For the text-containing cell, return its midpoint in [x, y] coordinate format. 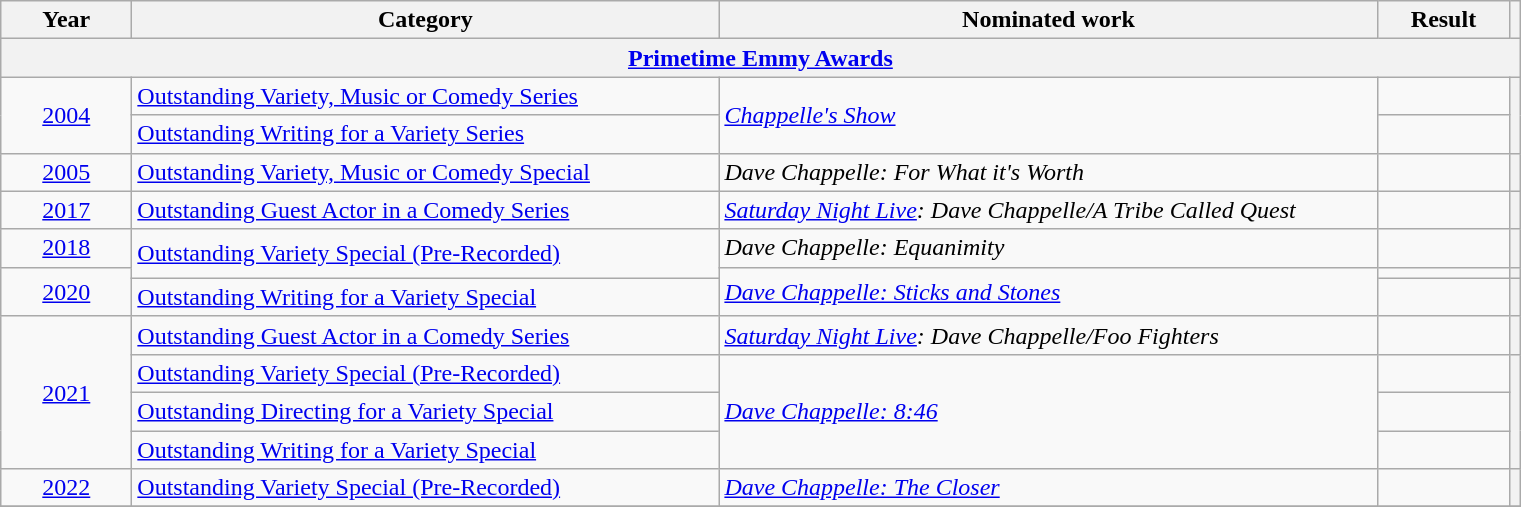
Dave Chappelle: The Closer [1048, 488]
Dave Chappelle: Equanimity [1048, 248]
Category [426, 20]
Outstanding Variety, Music or Comedy Special [426, 172]
Dave Chappelle: Sticks and Stones [1048, 292]
Dave Chappelle: For What it's Worth [1048, 172]
Result [1444, 20]
2018 [66, 248]
Dave Chappelle: 8:46 [1048, 411]
Outstanding Variety, Music or Comedy Series [426, 96]
Nominated work [1048, 20]
2020 [66, 292]
2017 [66, 210]
Chappelle's Show [1048, 115]
Primetime Emmy Awards [760, 58]
Saturday Night Live: Dave Chappelle/Foo Fighters [1048, 335]
2004 [66, 115]
Outstanding Writing for a Variety Series [426, 134]
Saturday Night Live: Dave Chappelle/A Tribe Called Quest [1048, 210]
Year [66, 20]
2021 [66, 392]
2022 [66, 488]
Outstanding Directing for a Variety Special [426, 411]
2005 [66, 172]
